Pinpoint the cell where the given text exists, returning its (x, y) midpoint coordinate. 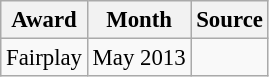
Award (44, 20)
Source (230, 20)
May 2013 (139, 58)
Month (139, 20)
Fairplay (44, 58)
